Return [x, y] of the center of cell containing provided text 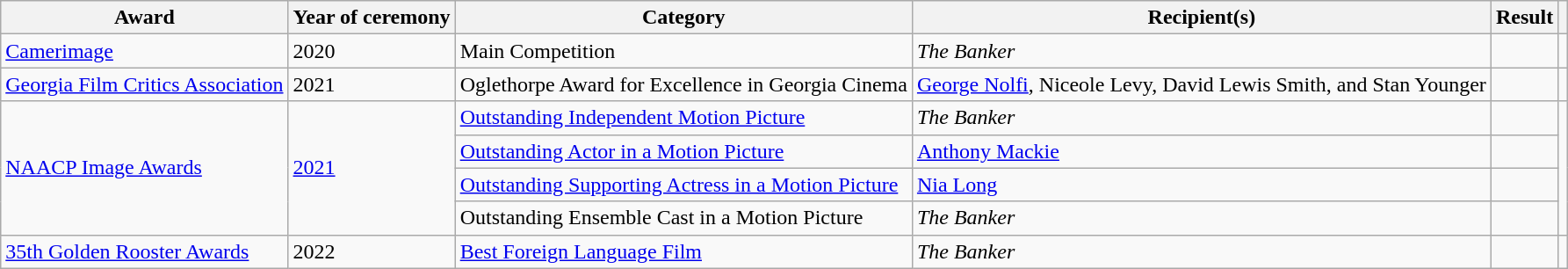
Anthony Mackie [1202, 151]
Camerimage [144, 51]
Result [1524, 18]
Recipient(s) [1202, 18]
Georgia Film Critics Association [144, 84]
Main Competition [683, 51]
Category [683, 18]
Best Foreign Language Film [683, 251]
Outstanding Supporting Actress in a Motion Picture [683, 185]
2022 [372, 251]
Outstanding Actor in a Motion Picture [683, 151]
35th Golden Rooster Awards [144, 251]
Nia Long [1202, 185]
Award [144, 18]
Outstanding Independent Motion Picture [683, 118]
Year of ceremony [372, 18]
Outstanding Ensemble Cast in a Motion Picture [683, 218]
2020 [372, 51]
Oglethorpe Award for Excellence in Georgia Cinema [683, 84]
NAACP Image Awards [144, 168]
George Nolfi, Niceole Levy, David Lewis Smith, and Stan Younger [1202, 84]
